From the cell containing the given text, extract its center point as (x, y) coordinate. 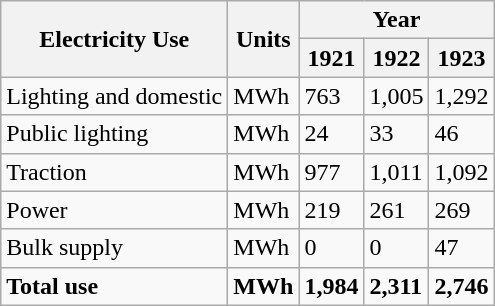
Units (264, 39)
1921 (332, 58)
269 (462, 210)
24 (332, 134)
1922 (396, 58)
Year (396, 20)
46 (462, 134)
1,011 (396, 172)
1,005 (396, 96)
261 (396, 210)
1923 (462, 58)
977 (332, 172)
1,092 (462, 172)
1,292 (462, 96)
219 (332, 210)
33 (396, 134)
1,984 (332, 286)
47 (462, 248)
2,311 (396, 286)
763 (332, 96)
Public lighting (114, 134)
Lighting and domestic (114, 96)
Bulk supply (114, 248)
Total use (114, 286)
Traction (114, 172)
Electricity Use (114, 39)
2,746 (462, 286)
Power (114, 210)
